Capture the cell that displays the provided text and extract its (X, Y) central coordinate. 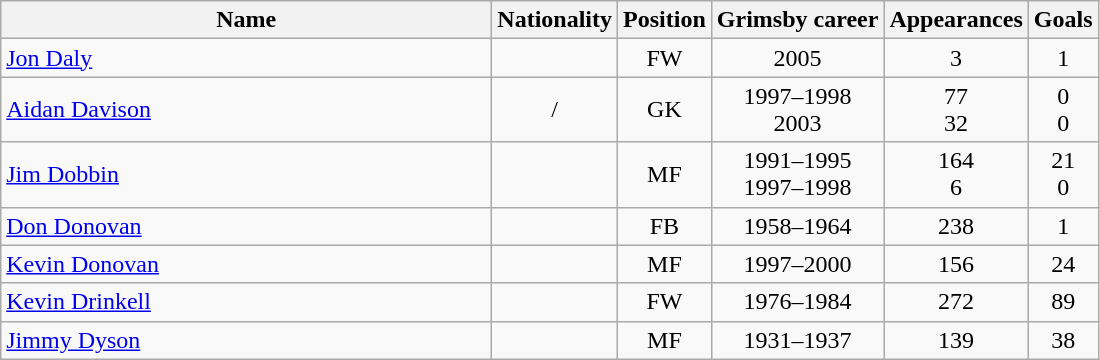
Jimmy Dyson (246, 340)
24 (1063, 264)
Kevin Donovan (246, 264)
Aidan Davison (246, 110)
139 (956, 340)
Nationality (555, 20)
Jim Dobbin (246, 174)
0 0 (1063, 110)
3 (956, 58)
89 (1063, 302)
1976–1984 (798, 302)
Jon Daly (246, 58)
GK (665, 110)
7732 (956, 110)
Don Donovan (246, 226)
1991–19951997–1998 (798, 174)
1958–1964 (798, 226)
1997–19982003 (798, 110)
272 (956, 302)
1931–1937 (798, 340)
Name (246, 20)
Kevin Drinkell (246, 302)
2005 (798, 58)
Grimsby career (798, 20)
1646 (956, 174)
156 (956, 264)
38 (1063, 340)
1997–2000 (798, 264)
Goals (1063, 20)
238 (956, 226)
Appearances (956, 20)
/ (555, 110)
FB (665, 226)
21 0 (1063, 174)
Position (665, 20)
